Detect which cell encompasses the target text, then output its [X, Y] center coordinate. 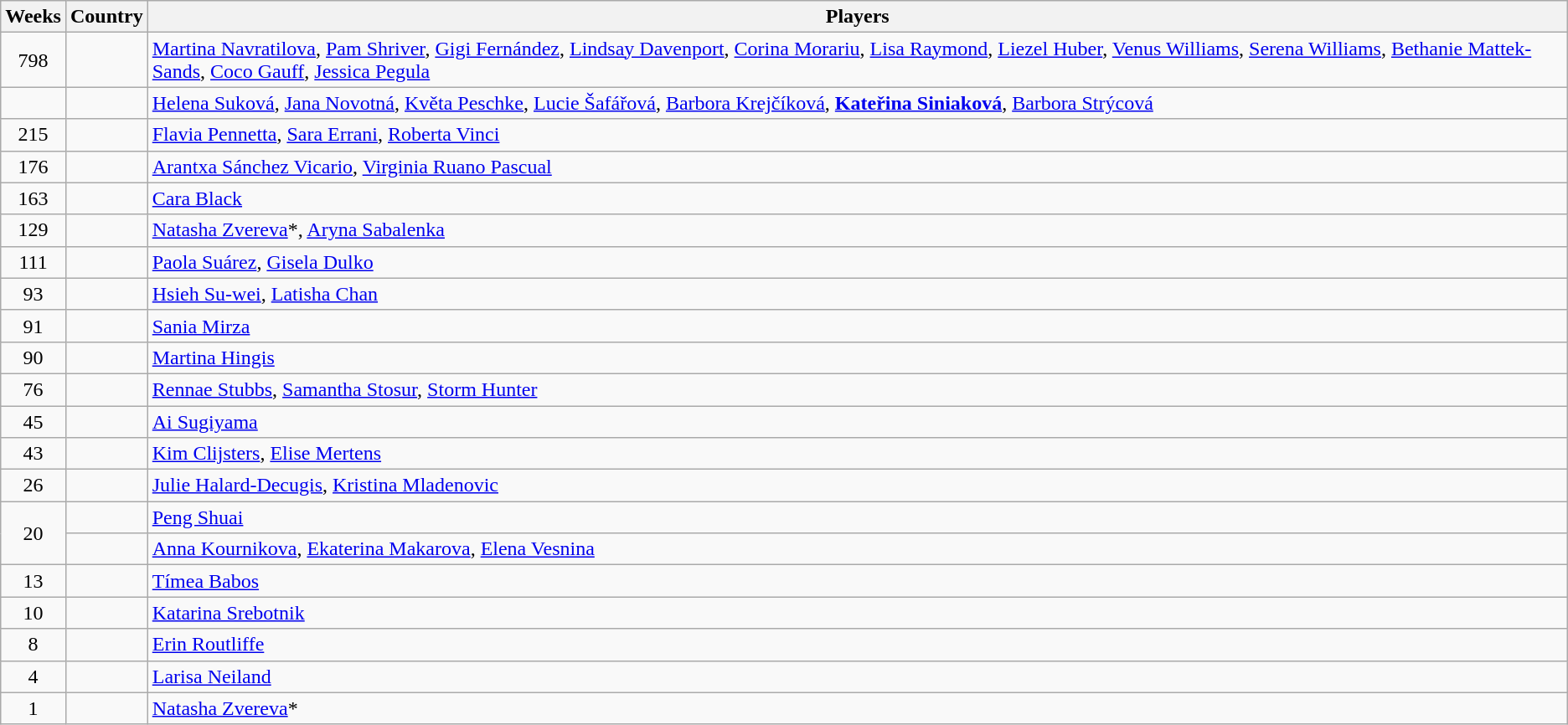
Players [858, 17]
215 [34, 135]
1 [34, 708]
111 [34, 262]
Julie Halard-Decugis, Kristina Mladenovic [858, 486]
8 [34, 645]
176 [34, 167]
Larisa Neiland [858, 676]
Hsieh Su-wei, Latisha Chan [858, 294]
Country [106, 17]
Cara Black [858, 198]
Erin Routliffe [858, 645]
20 [34, 533]
91 [34, 326]
76 [34, 389]
45 [34, 421]
90 [34, 357]
4 [34, 676]
Rennae Stubbs, Samantha Stosur, Storm Hunter [858, 389]
Natasha Zvereva*, Aryna Sabalenka [858, 230]
93 [34, 294]
Helena Suková, Jana Novotná, Květa Peschke, Lucie Šafářová, Barbora Krejčíková, Kateřina Siniaková, Barbora Strýcová [858, 103]
Flavia Pennetta, Sara Errani, Roberta Vinci [858, 135]
Weeks [34, 17]
129 [34, 230]
26 [34, 486]
Natasha Zvereva* [858, 708]
Paola Suárez, Gisela Dulko [858, 262]
Anna Kournikova, Ekaterina Makarova, Elena Vesnina [858, 549]
10 [34, 613]
43 [34, 454]
163 [34, 198]
13 [34, 581]
Martina Hingis [858, 357]
Arantxa Sánchez Vicario, Virginia Ruano Pascual [858, 167]
Tímea Babos [858, 581]
Kim Clijsters, Elise Mertens [858, 454]
Peng Shuai [858, 517]
798 [34, 60]
Katarina Srebotnik [858, 613]
Ai Sugiyama [858, 421]
Sania Mirza [858, 326]
